For the text-containing cell, return its midpoint in [X, Y] coordinate format. 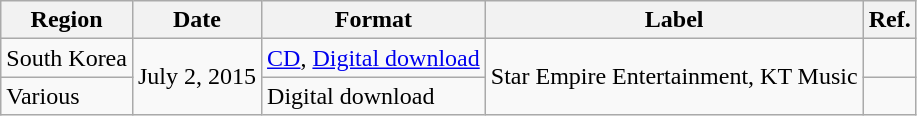
Ref. [890, 20]
Label [674, 20]
Format [374, 20]
Various [67, 96]
July 2, 2015 [196, 77]
Region [67, 20]
Star Empire Entertainment, KT Music [674, 77]
South Korea [67, 58]
CD, Digital download [374, 58]
Digital download [374, 96]
Date [196, 20]
